Provide the (X, Y) coordinate of the cell's center where the given text is located.  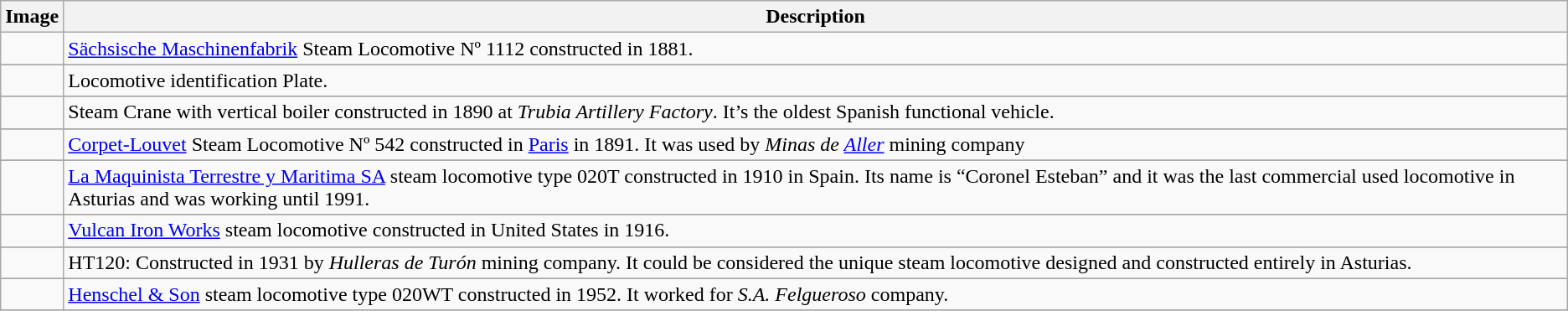
Vulcan Iron Works steam locomotive constructed in United States in 1916. (816, 231)
Image (32, 17)
Locomotive identification Plate. (816, 80)
Steam Crane with vertical boiler constructed in 1890 at Trubia Artillery Factory. It’s the oldest Spanish functional vehicle. (816, 112)
Corpet-Louvet Steam Locomotive Nº 542 constructed in Paris in 1891. It was used by Minas de Aller mining company (816, 144)
Sächsische Maschinenfabrik Steam Locomotive Nº 1112 constructed in 1881. (816, 49)
Description (816, 17)
Henschel & Son steam locomotive type 020WT constructed in 1952. It worked for S.A. Felgueroso company. (816, 294)
